Find where the given text appears and provide that cell's center as [x, y] coordinate. 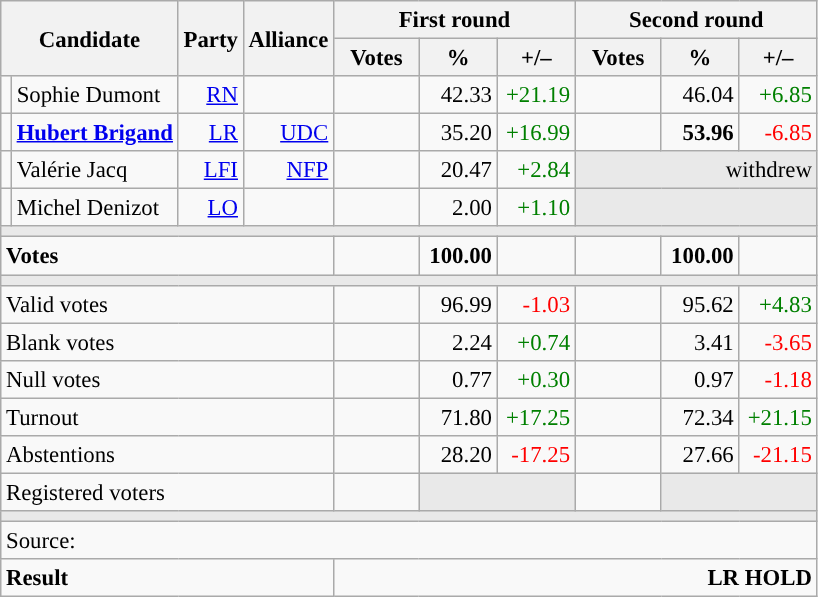
2.24 [458, 342]
+1.10 [536, 208]
NFP [288, 170]
96.99 [458, 304]
+0.30 [536, 379]
Registered voters [168, 492]
+6.85 [778, 95]
UDC [288, 133]
+2.84 [536, 170]
LR [210, 133]
72.34 [700, 417]
Second round [696, 20]
+4.83 [778, 304]
Sophie Dumont [94, 95]
LFI [210, 170]
Michel Denizot [94, 208]
35.20 [458, 133]
0.97 [700, 379]
Source: [409, 540]
Result [168, 578]
46.04 [700, 95]
Blank votes [168, 342]
Null votes [168, 379]
+21.19 [536, 95]
71.80 [458, 417]
53.96 [700, 133]
-17.25 [536, 455]
-6.85 [778, 133]
withdrew [696, 170]
+16.99 [536, 133]
Turnout [168, 417]
First round [455, 20]
+21.15 [778, 417]
+17.25 [536, 417]
Valid votes [168, 304]
Party [210, 38]
-1.03 [536, 304]
Candidate [90, 38]
95.62 [700, 304]
-21.15 [778, 455]
Abstentions [168, 455]
-1.18 [778, 379]
2.00 [458, 208]
0.77 [458, 379]
Hubert Brigand [94, 133]
RN [210, 95]
28.20 [458, 455]
3.41 [700, 342]
-3.65 [778, 342]
Valérie Jacq [94, 170]
20.47 [458, 170]
+0.74 [536, 342]
27.66 [700, 455]
42.33 [458, 95]
Alliance [288, 38]
LR HOLD [576, 578]
LO [210, 208]
